Scan for the cell matching the given text and deliver its [X, Y] coordinate at center. 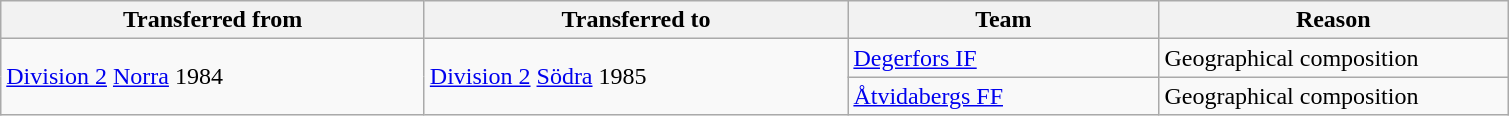
Team [1004, 20]
Division 2 Norra 1984 [213, 77]
Transferred to [636, 20]
Degerfors IF [1004, 58]
Reason [1334, 20]
Transferred from [213, 20]
Division 2 Södra 1985 [636, 77]
Åtvidabergs FF [1004, 96]
